Pinpoint the cell where the given text exists, returning its (x, y) midpoint coordinate. 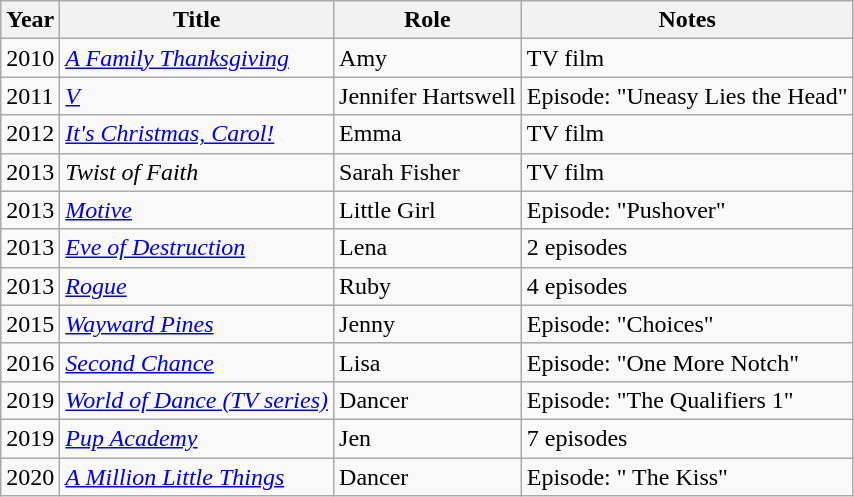
4 episodes (687, 286)
Jen (428, 438)
Sarah Fisher (428, 172)
Episode: "The Qualifiers 1" (687, 400)
Lena (428, 248)
A Million Little Things (197, 477)
Notes (687, 20)
Ruby (428, 286)
Little Girl (428, 210)
Pup Academy (197, 438)
Motive (197, 210)
2011 (30, 96)
Amy (428, 58)
Episode: "Pushover" (687, 210)
It's Christmas, Carol! (197, 134)
Role (428, 20)
2020 (30, 477)
Lisa (428, 362)
7 episodes (687, 438)
Jennifer Hartswell (428, 96)
Twist of Faith (197, 172)
2015 (30, 324)
Episode: "Choices" (687, 324)
Episode: "One More Notch" (687, 362)
A Family Thanksgiving (197, 58)
Jenny (428, 324)
V (197, 96)
Eve of Destruction (197, 248)
2016 (30, 362)
Rogue (197, 286)
Emma (428, 134)
Episode: " The Kiss" (687, 477)
Wayward Pines (197, 324)
World of Dance (TV series) (197, 400)
Title (197, 20)
Second Chance (197, 362)
2010 (30, 58)
Year (30, 20)
2 episodes (687, 248)
2012 (30, 134)
Episode: "Uneasy Lies the Head" (687, 96)
